Identify which cell holds the provided text, then report its [x, y] central coordinate. 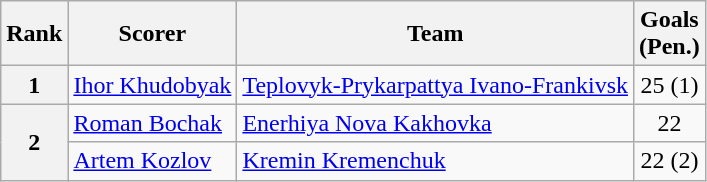
1 [34, 85]
Kremin Kremenchuk [436, 161]
Enerhiya Nova Kakhovka [436, 123]
Ihor Khudobyak [152, 85]
25 (1) [670, 85]
22 (2) [670, 161]
Teplovyk-Prykarpattya Ivano-Frankivsk [436, 85]
Scorer [152, 34]
2 [34, 142]
Goals(Pen.) [670, 34]
Team [436, 34]
Rank [34, 34]
Artem Kozlov [152, 161]
Roman Bochak [152, 123]
22 [670, 123]
